Search for the cell housing the specified text and yield its [X, Y] center coordinate. 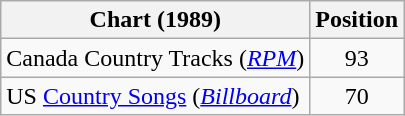
70 [357, 96]
Position [357, 20]
Canada Country Tracks (RPM) [156, 58]
93 [357, 58]
Chart (1989) [156, 20]
US Country Songs (Billboard) [156, 96]
